Return the (X, Y) coordinate for the center point of the cell that contains the specified text.  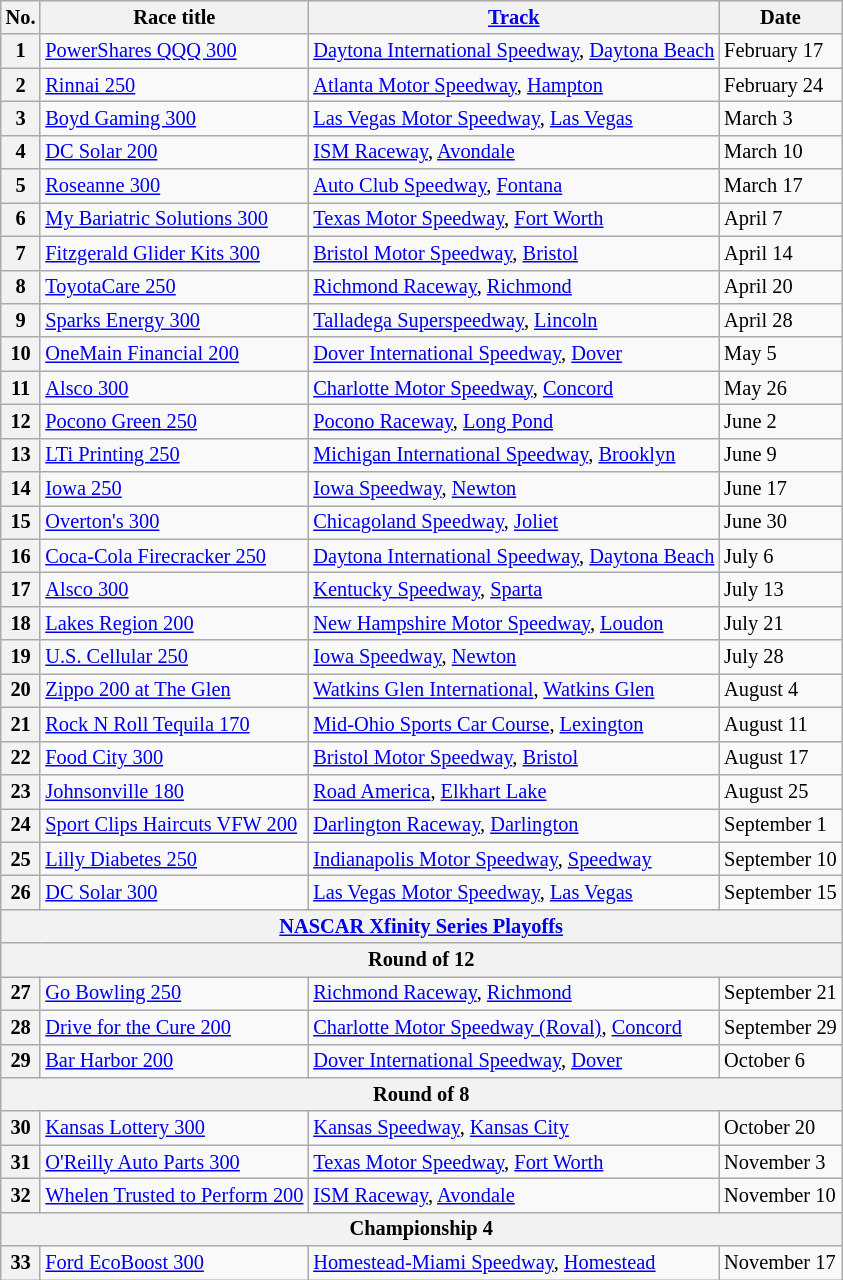
15 (21, 522)
September 15 (780, 892)
DC Solar 200 (174, 152)
Rinnai 250 (174, 85)
Fitzgerald Glider Kits 300 (174, 253)
March 17 (780, 186)
September 10 (780, 859)
O'Reilly Auto Parts 300 (174, 1162)
Indianapolis Motor Speedway, Speedway (514, 859)
May 5 (780, 354)
OneMain Financial 200 (174, 354)
11 (21, 388)
July 13 (780, 589)
April 20 (780, 287)
Pocono Green 250 (174, 421)
NASCAR Xfinity Series Playoffs (422, 926)
Zippo 200 at The Glen (174, 690)
Pocono Raceway, Long Pond (514, 421)
Championship 4 (422, 1229)
April 28 (780, 320)
5 (21, 186)
November 3 (780, 1162)
28 (21, 1027)
Lakes Region 200 (174, 623)
Go Bowling 250 (174, 993)
21 (21, 724)
PowerShares QQQ 300 (174, 51)
My Bariatric Solutions 300 (174, 219)
ToyotaCare 250 (174, 287)
July 28 (780, 657)
Round of 12 (422, 960)
Lilly Diabetes 250 (174, 859)
Kansas Lottery 300 (174, 1128)
March 3 (780, 118)
Charlotte Motor Speedway (Roval), Concord (514, 1027)
12 (21, 421)
29 (21, 1061)
16 (21, 556)
June 17 (780, 489)
November 10 (780, 1195)
August 4 (780, 690)
Coca-Cola Firecracker 250 (174, 556)
U.S. Cellular 250 (174, 657)
22 (21, 758)
18 (21, 623)
Whelen Trusted to Perform 200 (174, 1195)
25 (21, 859)
Homestead-Miami Speedway, Homestead (514, 1263)
4 (21, 152)
1 (21, 51)
19 (21, 657)
September 21 (780, 993)
Drive for the Cure 200 (174, 1027)
No. (21, 17)
July 21 (780, 623)
Darlington Raceway, Darlington (514, 825)
Mid-Ohio Sports Car Course, Lexington (514, 724)
October 6 (780, 1061)
Bar Harbor 200 (174, 1061)
9 (21, 320)
Sparks Energy 300 (174, 320)
LTi Printing 250 (174, 455)
30 (21, 1128)
31 (21, 1162)
October 20 (780, 1128)
Track (514, 17)
23 (21, 791)
February 24 (780, 85)
November 17 (780, 1263)
May 26 (780, 388)
Talladega Superspeedway, Lincoln (514, 320)
April 7 (780, 219)
Johnsonville 180 (174, 791)
August 11 (780, 724)
New Hampshire Motor Speedway, Loudon (514, 623)
August 17 (780, 758)
September 1 (780, 825)
Food City 300 (174, 758)
Michigan International Speedway, Brooklyn (514, 455)
September 29 (780, 1027)
10 (21, 354)
14 (21, 489)
17 (21, 589)
July 6 (780, 556)
Rock N Roll Tequila 170 (174, 724)
Sport Clips Haircuts VFW 200 (174, 825)
Kentucky Speedway, Sparta (514, 589)
7 (21, 253)
6 (21, 219)
Boyd Gaming 300 (174, 118)
June 30 (780, 522)
June 9 (780, 455)
13 (21, 455)
26 (21, 892)
Roseanne 300 (174, 186)
24 (21, 825)
Round of 8 (422, 1094)
Ford EcoBoost 300 (174, 1263)
June 2 (780, 421)
Chicagoland Speedway, Joliet (514, 522)
Auto Club Speedway, Fontana (514, 186)
3 (21, 118)
Atlanta Motor Speedway, Hampton (514, 85)
Race title (174, 17)
Kansas Speedway, Kansas City (514, 1128)
April 14 (780, 253)
Date (780, 17)
Iowa 250 (174, 489)
February 17 (780, 51)
Charlotte Motor Speedway, Concord (514, 388)
DC Solar 300 (174, 892)
20 (21, 690)
August 25 (780, 791)
2 (21, 85)
March 10 (780, 152)
Overton's 300 (174, 522)
8 (21, 287)
Watkins Glen International, Watkins Glen (514, 690)
27 (21, 993)
32 (21, 1195)
Road America, Elkhart Lake (514, 791)
33 (21, 1263)
